Return the (X, Y) coordinate for the center point of the cell that contains the specified text.  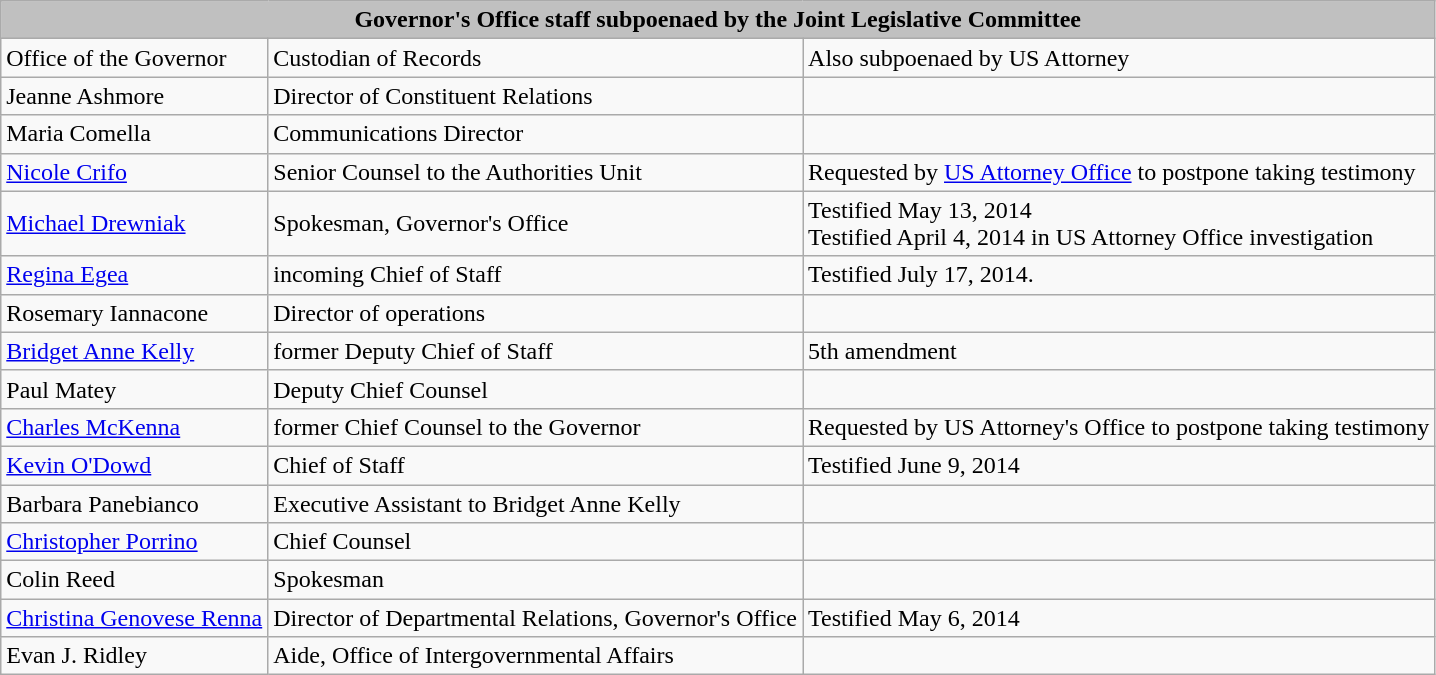
Office of the Governor (134, 58)
Testified May 6, 2014 (1119, 618)
Chief Counsel (536, 542)
Chief of Staff (536, 465)
Spokesman, Governor's Office (536, 224)
Testified May 13, 2014Testified April 4, 2014 in US Attorney Office investigation (1119, 224)
Paul Matey (134, 389)
Aide, Office of Intergovernmental Affairs (536, 656)
Colin Reed (134, 580)
Regina Egea (134, 275)
Michael Drewniak (134, 224)
Governor's Office staff subpoenaed by the Joint Legislative Committee (718, 20)
former Chief Counsel to the Governor (536, 427)
Charles McKenna (134, 427)
Rosemary Iannacone (134, 313)
former Deputy Chief of Staff (536, 351)
Executive Assistant to Bridget Anne Kelly (536, 503)
Custodian of Records (536, 58)
Deputy Chief Counsel (536, 389)
Director of Constituent Relations (536, 96)
Director of Departmental Relations, Governor's Office (536, 618)
5th amendment (1119, 351)
Director of operations (536, 313)
Spokesman (536, 580)
Barbara Panebianco (134, 503)
Nicole Crifo (134, 172)
Maria Comella (134, 134)
Senior Counsel to the Authorities Unit (536, 172)
Christina Genovese Renna (134, 618)
Requested by US Attorney Office to postpone taking testimony (1119, 172)
Testified June 9, 2014 (1119, 465)
Bridget Anne Kelly (134, 351)
Communications Director (536, 134)
incoming Chief of Staff (536, 275)
Evan J. Ridley (134, 656)
Requested by US Attorney's Office to postpone taking testimony (1119, 427)
Christopher Porrino (134, 542)
Testified July 17, 2014. (1119, 275)
Jeanne Ashmore (134, 96)
Also subpoenaed by US Attorney (1119, 58)
Kevin O'Dowd (134, 465)
